Search for the cell housing the specified text and yield its [x, y] center coordinate. 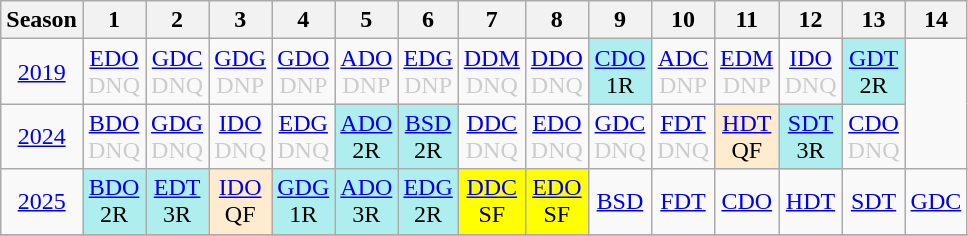
12 [810, 20]
2025 [42, 202]
5 [366, 20]
EDT3R [178, 202]
EDMDNP [747, 72]
DDODNQ [556, 72]
BDO2R [114, 202]
SDT [874, 202]
DDMDNQ [492, 72]
ADO2R [366, 136]
DDCSF [492, 202]
GDGDNQ [178, 136]
ADODNP [366, 72]
4 [304, 20]
HDT [810, 202]
EDGDNP [428, 72]
GDC [936, 202]
11 [747, 20]
8 [556, 20]
GDT2R [874, 72]
ADCDNP [682, 72]
GDODNP [304, 72]
14 [936, 20]
BDODNQ [114, 136]
CDODNQ [874, 136]
2024 [42, 136]
10 [682, 20]
6 [428, 20]
HDTQF [747, 136]
2019 [42, 72]
EDG2R [428, 202]
9 [620, 20]
GDG1R [304, 202]
IDOQF [240, 202]
BSD [620, 202]
CDO [747, 202]
Season [42, 20]
CDO1R [620, 72]
SDT3R [810, 136]
DDCDNQ [492, 136]
3 [240, 20]
13 [874, 20]
2 [178, 20]
ADO3R [366, 202]
EDOSF [556, 202]
FDTDNQ [682, 136]
7 [492, 20]
FDT [682, 202]
1 [114, 20]
EDGDNQ [304, 136]
GDGDNP [240, 72]
BSD2R [428, 136]
